Provide the (x, y) coordinate of the cell's center where the given text is located.  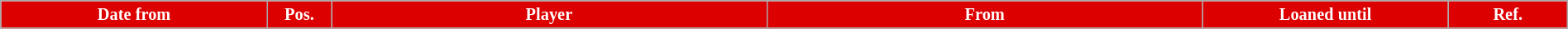
Player (549, 14)
Pos. (299, 14)
From (984, 14)
Loaned until (1325, 14)
Ref. (1508, 14)
Date from (134, 14)
